Provide the (x, y) coordinate of the cell's center where the given text is located.  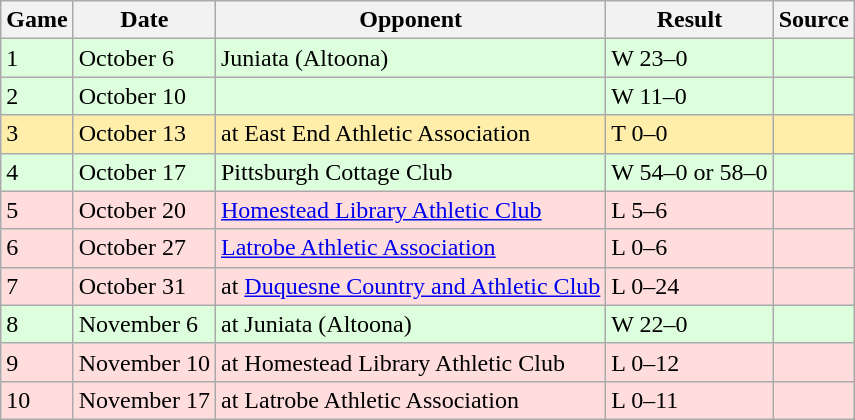
Source (814, 20)
T 0–0 (690, 134)
at East End Athletic Association (410, 134)
October 17 (144, 172)
7 (37, 286)
L 0–11 (690, 400)
November 10 (144, 362)
November 17 (144, 400)
8 (37, 324)
Homestead Library Athletic Club (410, 210)
November 6 (144, 324)
L 5–6 (690, 210)
at Latrobe Athletic Association (410, 400)
at Juniata (Altoona) (410, 324)
2 (37, 96)
9 (37, 362)
L 0–12 (690, 362)
October 27 (144, 248)
W 23–0 (690, 58)
W 11–0 (690, 96)
October 31 (144, 286)
at Homestead Library Athletic Club (410, 362)
4 (37, 172)
Latrobe Athletic Association (410, 248)
Result (690, 20)
10 (37, 400)
at Duquesne Country and Athletic Club (410, 286)
6 (37, 248)
October 6 (144, 58)
L 0–6 (690, 248)
Pittsburgh Cottage Club (410, 172)
5 (37, 210)
October 13 (144, 134)
Juniata (Altoona) (410, 58)
W 54–0 or 58–0 (690, 172)
W 22–0 (690, 324)
L 0–24 (690, 286)
Opponent (410, 20)
Game (37, 20)
October 20 (144, 210)
1 (37, 58)
Date (144, 20)
3 (37, 134)
October 10 (144, 96)
